Locate the cell with the specified text and output its [x, y] center coordinate. 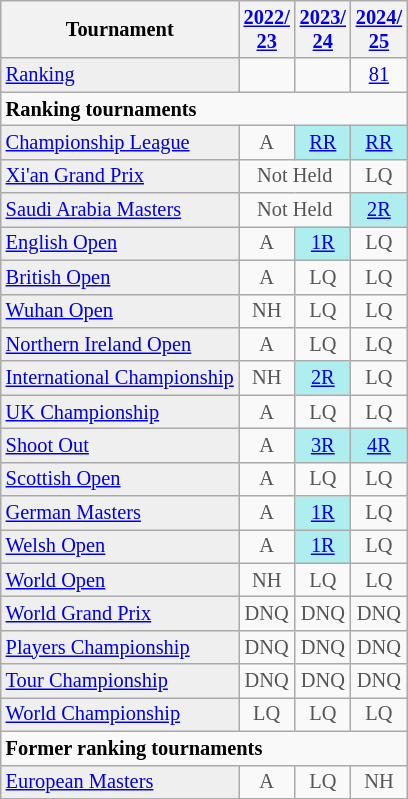
Tour Championship [120, 681]
Scottish Open [120, 479]
World Grand Prix [120, 613]
2022/23 [267, 29]
Tournament [120, 29]
Ranking [120, 75]
British Open [120, 277]
International Championship [120, 378]
UK Championship [120, 412]
Wuhan Open [120, 311]
Northern Ireland Open [120, 344]
Welsh Open [120, 546]
Players Championship [120, 647]
World Championship [120, 714]
81 [379, 75]
German Masters [120, 513]
4R [379, 445]
World Open [120, 580]
European Masters [120, 782]
Ranking tournaments [204, 109]
Saudi Arabia Masters [120, 210]
Former ranking tournaments [204, 748]
Xi'an Grand Prix [120, 176]
3R [323, 445]
2024/25 [379, 29]
English Open [120, 243]
Championship League [120, 142]
Shoot Out [120, 445]
2023/24 [323, 29]
